Scan for the cell matching the given text and deliver its (X, Y) coordinate at center. 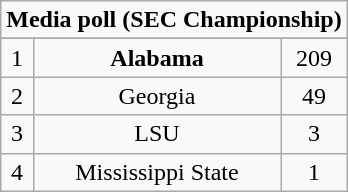
LSU (156, 134)
209 (314, 58)
4 (18, 172)
Media poll (SEC Championship) (174, 20)
Alabama (156, 58)
Mississippi State (156, 172)
2 (18, 96)
49 (314, 96)
Georgia (156, 96)
